Pinpoint the cell where the given text exists, returning its (x, y) midpoint coordinate. 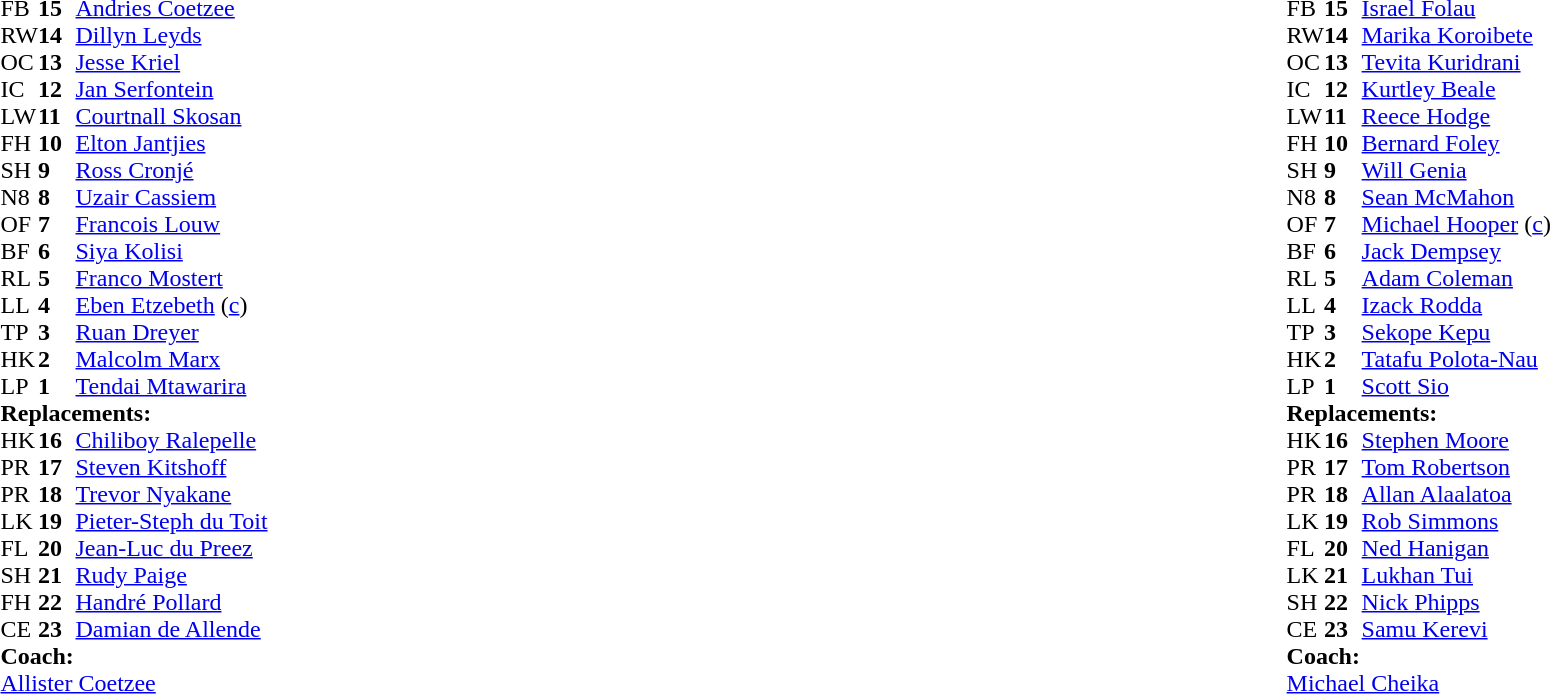
Damian de Allende (172, 630)
Uzair Cassiem (172, 198)
Jesse Kriel (172, 62)
Ross Cronjé (172, 170)
Jan Serfontein (172, 90)
Handré Pollard (172, 602)
Coach: (134, 656)
Eben Etzebeth (c) (172, 306)
Franco Mostert (172, 278)
Malcolm Marx (172, 360)
Ruan Dreyer (172, 332)
Pieter-Steph du Toit (172, 522)
Courtnall Skosan (172, 116)
Siya Kolisi (172, 252)
Tendai Mtawarira (172, 386)
Dillyn Leyds (172, 36)
Elton Jantjies (172, 144)
Steven Kitshoff (172, 468)
Replacements: (134, 414)
Jean-Luc du Preez (172, 548)
Chiliboy Ralepelle (172, 440)
Rudy Paige (172, 576)
Francois Louw (172, 224)
Trevor Nyakane (172, 494)
